Extract the (x, y) coordinate from the center of the cell holding the provided text.  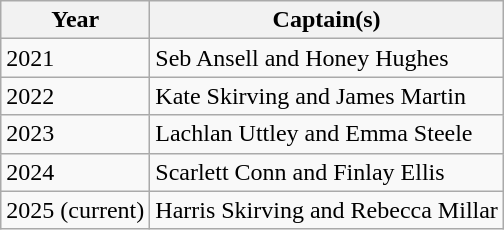
Lachlan Uttley and Emma Steele (327, 134)
2023 (76, 134)
Captain(s) (327, 20)
Year (76, 20)
2022 (76, 96)
2025 (current) (76, 210)
2024 (76, 172)
2021 (76, 58)
Harris Skirving and Rebecca Millar (327, 210)
Kate Skirving and James Martin (327, 96)
Seb Ansell and Honey Hughes (327, 58)
Scarlett Conn and Finlay Ellis (327, 172)
